From the cell containing the given text, extract its center point as [x, y] coordinate. 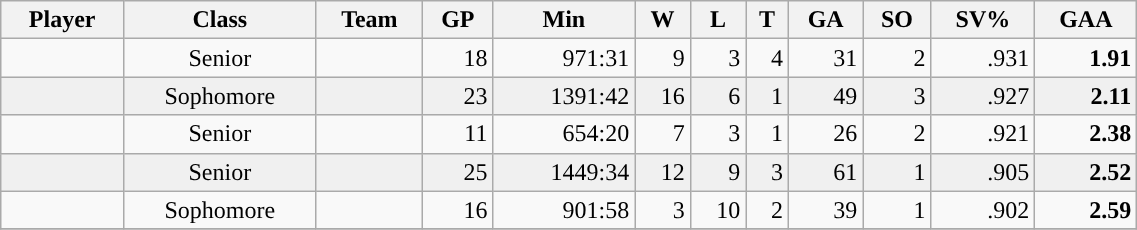
L [718, 20]
T [768, 20]
2.59 [1086, 210]
6 [718, 96]
971:31 [564, 58]
10 [718, 210]
Player [62, 20]
23 [458, 96]
.921 [983, 134]
1.91 [1086, 58]
SO [897, 20]
1391:42 [564, 96]
2.52 [1086, 172]
901:58 [564, 210]
39 [825, 210]
31 [825, 58]
Team [370, 20]
49 [825, 96]
GAA [1086, 20]
1449:34 [564, 172]
SV% [983, 20]
.931 [983, 58]
GA [825, 20]
.905 [983, 172]
7 [662, 134]
2.38 [1086, 134]
61 [825, 172]
654:20 [564, 134]
11 [458, 134]
18 [458, 58]
W [662, 20]
.902 [983, 210]
4 [768, 58]
12 [662, 172]
26 [825, 134]
Class [220, 20]
Min [564, 20]
2.11 [1086, 96]
.927 [983, 96]
GP [458, 20]
25 [458, 172]
